Pinpoint the cell where the given text exists, returning its (X, Y) midpoint coordinate. 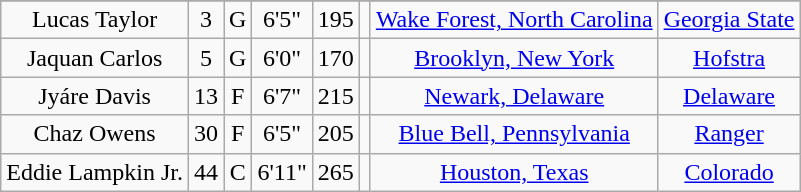
Wake Forest, North Carolina (514, 20)
44 (206, 172)
Ranger (729, 134)
C (238, 172)
205 (336, 134)
Hofstra (729, 58)
Chaz Owens (95, 134)
Newark, Delaware (514, 96)
265 (336, 172)
Jaquan Carlos (95, 58)
13 (206, 96)
6'11" (282, 172)
215 (336, 96)
5 (206, 58)
Georgia State (729, 20)
Jyáre Davis (95, 96)
Blue Bell, Pennsylvania (514, 134)
3 (206, 20)
Colorado (729, 172)
Lucas Taylor (95, 20)
Brooklyn, New York (514, 58)
170 (336, 58)
6'0" (282, 58)
6'7" (282, 96)
Delaware (729, 96)
195 (336, 20)
Eddie Lampkin Jr. (95, 172)
30 (206, 134)
Houston, Texas (514, 172)
